Pinpoint the cell where the given text exists, returning its (x, y) midpoint coordinate. 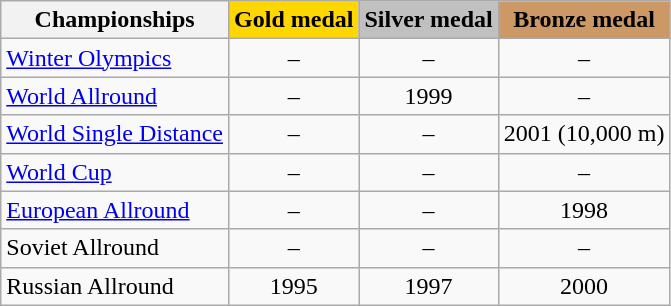
Bronze medal (584, 20)
Silver medal (428, 20)
Russian Allround (115, 286)
Soviet Allround (115, 248)
World Single Distance (115, 134)
European Allround (115, 210)
2000 (584, 286)
1998 (584, 210)
World Cup (115, 172)
Championships (115, 20)
1999 (428, 96)
2001 (10,000 m) (584, 134)
World Allround (115, 96)
Gold medal (294, 20)
Winter Olympics (115, 58)
1995 (294, 286)
1997 (428, 286)
